Identify which cell holds the provided text, then report its [X, Y] central coordinate. 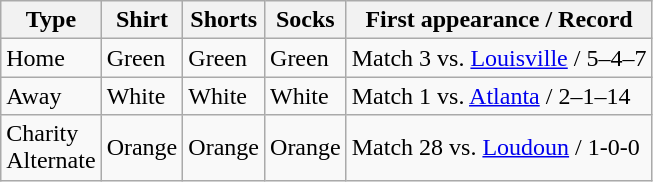
Match 28 vs. Loudoun / 1-0-0 [499, 148]
Socks [306, 20]
Shirt [142, 20]
CharityAlternate [51, 148]
Away [51, 96]
Match 3 vs. Louisville / 5–4–7 [499, 58]
Type [51, 20]
Shorts [224, 20]
Match 1 vs. Atlanta / 2–1–14 [499, 96]
First appearance / Record [499, 20]
Home [51, 58]
